Search for the cell housing the specified text and yield its [X, Y] center coordinate. 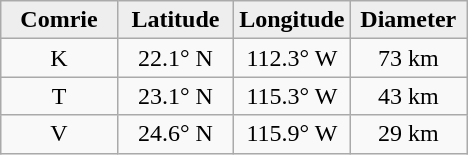
V [59, 134]
73 km [408, 58]
23.1° N [175, 96]
Latitude [175, 20]
43 km [408, 96]
29 km [408, 134]
115.3° W [292, 96]
Comrie [59, 20]
T [59, 96]
Diameter [408, 20]
115.9° W [292, 134]
K [59, 58]
24.6° N [175, 134]
112.3° W [292, 58]
22.1° N [175, 58]
Longitude [292, 20]
